Capture the cell that displays the provided text and extract its [X, Y] central coordinate. 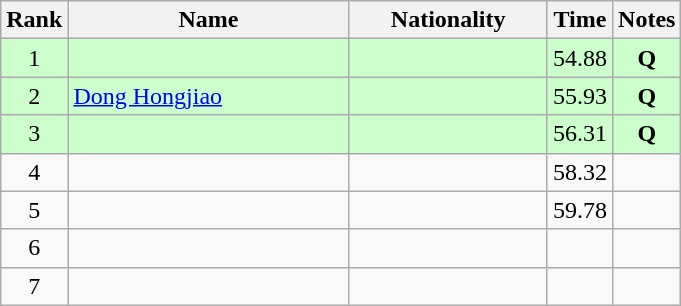
6 [34, 248]
58.32 [580, 172]
56.31 [580, 134]
Name [208, 20]
Dong Hongjiao [208, 96]
55.93 [580, 96]
1 [34, 58]
4 [34, 172]
59.78 [580, 210]
5 [34, 210]
7 [34, 286]
Rank [34, 20]
2 [34, 96]
Notes [647, 20]
3 [34, 134]
Nationality [448, 20]
Time [580, 20]
54.88 [580, 58]
